Extract the (x, y) coordinate from the center of the cell holding the provided text.  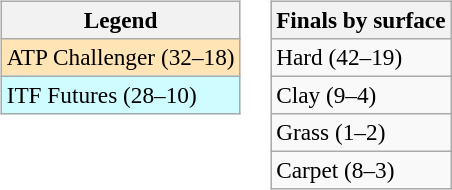
Legend (120, 20)
ATP Challenger (32–18) (120, 57)
Hard (42–19) (361, 57)
ITF Futures (28–10) (120, 95)
Carpet (8–3) (361, 171)
Clay (9–4) (361, 95)
Finals by surface (361, 20)
Grass (1–2) (361, 133)
